From the cell containing the given text, extract its center point as [X, Y] coordinate. 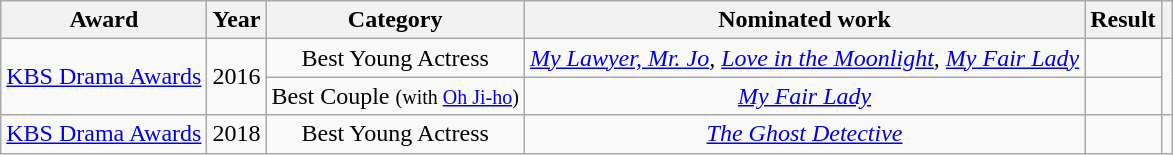
My Fair Lady [804, 96]
Year [236, 20]
The Ghost Detective [804, 134]
2016 [236, 77]
2018 [236, 134]
My Lawyer, Mr. Jo, Love in the Moonlight, My Fair Lady [804, 58]
Award [104, 20]
Best Couple (with Oh Ji-ho) [395, 96]
Nominated work [804, 20]
Result [1123, 20]
Category [395, 20]
